Return (x, y) of the center of cell containing provided text 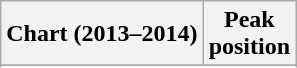
Peakposition (249, 34)
Chart (2013–2014) (102, 34)
